Identify which cell holds the provided text, then report its (X, Y) central coordinate. 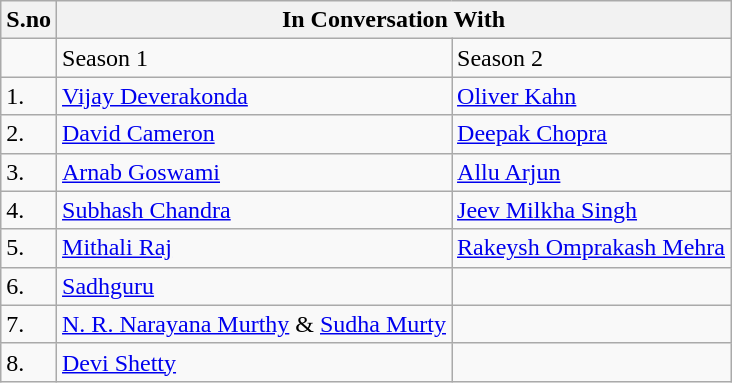
Subhash Chandra (254, 210)
7. (29, 324)
Deepak Chopra (592, 134)
David Cameron (254, 134)
8. (29, 362)
Season 2 (592, 58)
2. (29, 134)
1. (29, 96)
S.no (29, 20)
Oliver Kahn (592, 96)
Mithali Raj (254, 248)
5. (29, 248)
Devi Shetty (254, 362)
3. (29, 172)
N. R. Narayana Murthy & Sudha Murty (254, 324)
Arnab Goswami (254, 172)
In Conversation With (394, 20)
Rakeysh Omprakash Mehra (592, 248)
Allu Arjun (592, 172)
6. (29, 286)
4. (29, 210)
Season 1 (254, 58)
Jeev Milkha Singh (592, 210)
Sadhguru (254, 286)
Vijay Deverakonda (254, 96)
